Determine the (x, y) coordinate at the center of the cell enclosing the given text.  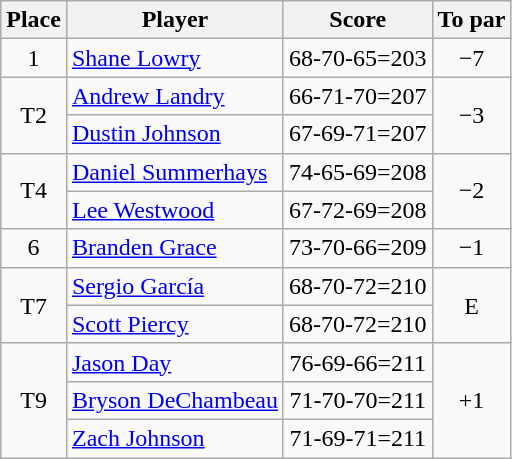
−7 (472, 58)
Branden Grace (174, 248)
−2 (472, 191)
74-65-69=208 (358, 172)
Andrew Landry (174, 96)
E (472, 305)
Dustin Johnson (174, 134)
T7 (34, 305)
Score (358, 20)
Shane Lowry (174, 58)
Sergio García (174, 286)
76-69-66=211 (358, 362)
Lee Westwood (174, 210)
66-71-70=207 (358, 96)
T4 (34, 191)
Scott Piercy (174, 324)
71-69-71=211 (358, 438)
T2 (34, 115)
67-69-71=207 (358, 134)
Bryson DeChambeau (174, 400)
71-70-70=211 (358, 400)
To par (472, 20)
67-72-69=208 (358, 210)
73-70-66=209 (358, 248)
68-70-65=203 (358, 58)
Daniel Summerhays (174, 172)
−3 (472, 115)
Zach Johnson (174, 438)
Place (34, 20)
−1 (472, 248)
T9 (34, 400)
1 (34, 58)
Jason Day (174, 362)
Player (174, 20)
6 (34, 248)
+1 (472, 400)
